Locate the cell with the specified text and output its [X, Y] center coordinate. 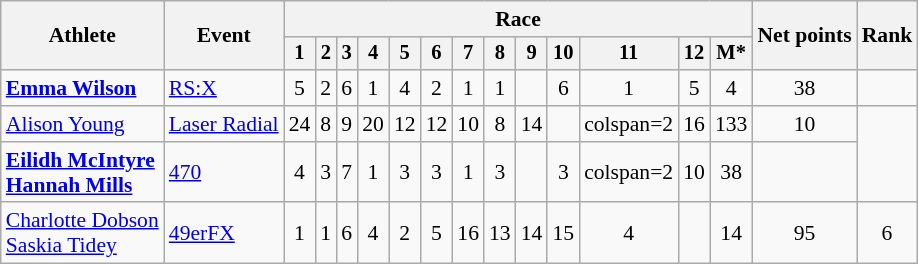
Alison Young [82, 124]
M* [732, 54]
Emma Wilson [82, 88]
Net points [804, 36]
Laser Radial [224, 124]
Eilidh McIntyreHannah Mills [82, 172]
133 [732, 124]
Charlotte DobsonSaskia Tidey [82, 234]
Rank [888, 36]
13 [500, 234]
15 [563, 234]
11 [628, 54]
470 [224, 172]
Event [224, 36]
95 [804, 234]
24 [300, 124]
Race [518, 19]
Athlete [82, 36]
20 [373, 124]
RS:X [224, 88]
49erFX [224, 234]
